Return the [x, y] coordinate for the center point of the cell that contains the specified text.  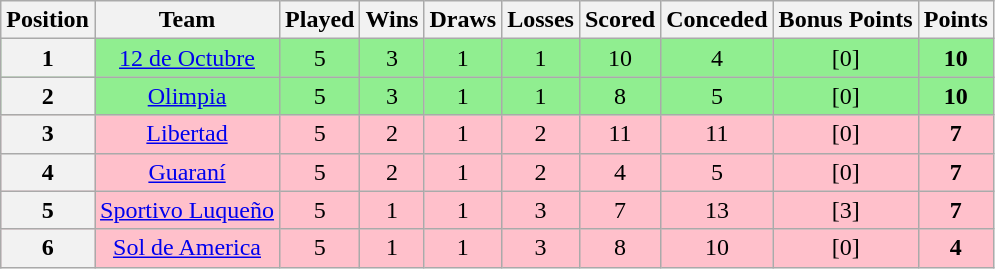
Olimpia [186, 96]
13 [717, 210]
Position [48, 20]
Scored [620, 20]
Libertad [186, 134]
Played [320, 20]
[3] [846, 210]
Wins [392, 20]
Losses [541, 20]
Bonus Points [846, 20]
Points [956, 20]
Sportivo Luqueño [186, 210]
Guaraní [186, 172]
Sol de America [186, 248]
Conceded [717, 20]
6 [48, 248]
Draws [463, 20]
Team [186, 20]
12 de Octubre [186, 58]
